Identify which cell holds the provided text, then report its [X, Y] central coordinate. 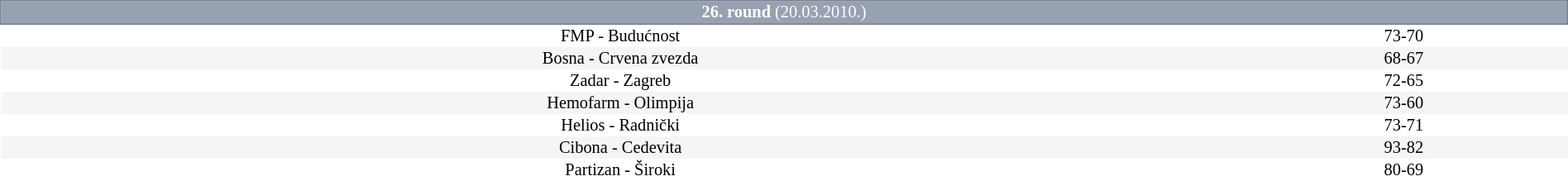
Zadar - Zagreb [620, 81]
Hemofarm - Olimpija [620, 102]
Cibona - Cedevita [620, 147]
73-71 [1404, 126]
68-67 [1404, 58]
72-65 [1404, 81]
73-70 [1404, 36]
Bosna - Crvena zvezda [620, 58]
93-82 [1404, 147]
Helios - Radnički [620, 126]
80-69 [1404, 170]
FMP - Budućnost [620, 36]
26. round (20.03.2010.) [784, 12]
Partizan - Široki [620, 170]
73-60 [1404, 102]
